Capture the cell that displays the provided text and extract its (x, y) central coordinate. 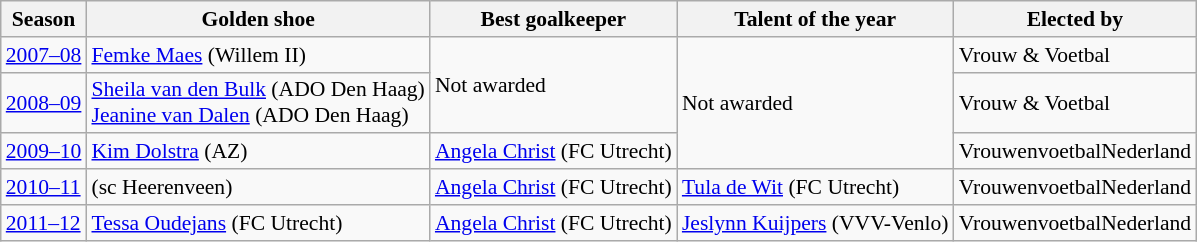
Sheila van den Bulk (ADO Den Haag) Jeanine van Dalen (ADO Den Haag) (258, 102)
Tessa Oudejans (FC Utrecht) (258, 223)
Jeslynn Kuijpers (VVV-Venlo) (816, 223)
2009–10 (44, 152)
(sc Heerenveen) (258, 187)
2008–09 (44, 102)
Kim Dolstra (AZ) (258, 152)
Best goalkeeper (554, 19)
Elected by (1076, 19)
2007–08 (44, 55)
Season (44, 19)
Golden shoe (258, 19)
Talent of the year (816, 19)
2011–12 (44, 223)
Tula de Wit (FC Utrecht) (816, 187)
2010–11 (44, 187)
Femke Maes (Willem II) (258, 55)
